Capture the cell that displays the provided text and extract its (x, y) central coordinate. 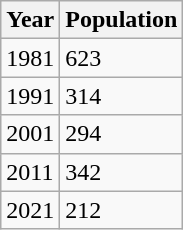
294 (122, 134)
1991 (30, 96)
2001 (30, 134)
2011 (30, 172)
623 (122, 58)
2021 (30, 210)
Year (30, 20)
314 (122, 96)
342 (122, 172)
1981 (30, 58)
212 (122, 210)
Population (122, 20)
